Identify which cell holds the provided text, then report its (x, y) central coordinate. 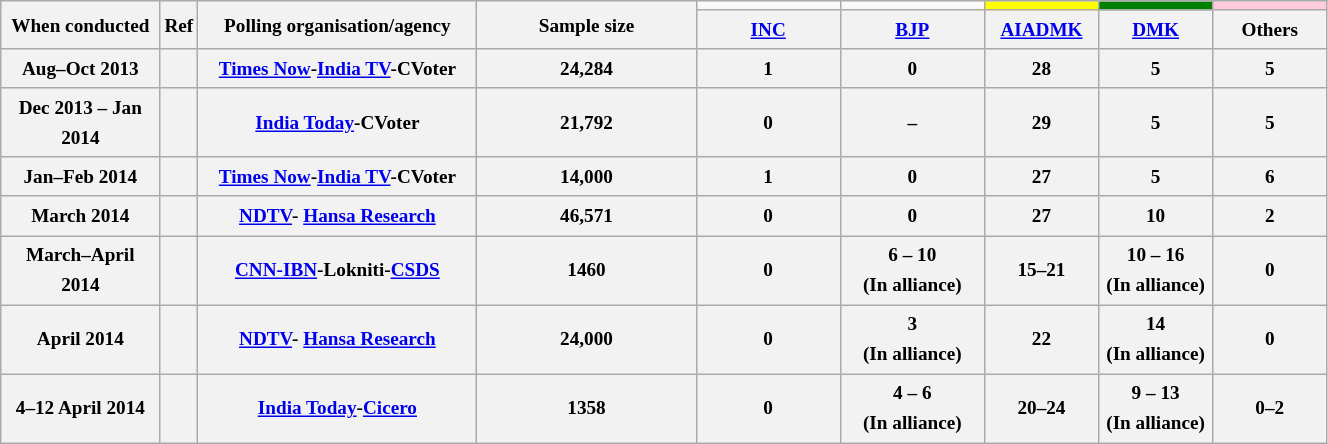
CNN-IBN-Lokniti-CSDS (338, 270)
9 – 13 (In alliance) (1156, 408)
March 2014 (80, 216)
2 (1270, 216)
India Today-Cicero (338, 408)
Dec 2013 – Jan 2014 (80, 122)
29 (1041, 122)
3 (In alliance) (912, 340)
Aug–Oct 2013 (80, 68)
4–12 April 2014 (80, 408)
21,792 (586, 122)
1358 (586, 408)
Others (1270, 30)
When conducted (80, 25)
April 2014 (80, 340)
10 (1156, 216)
24,284 (586, 68)
46,571 (586, 216)
1460 (586, 270)
22 (1041, 340)
BJP (912, 30)
Polling organisation/agency (338, 25)
Ref (179, 25)
March–April 2014 (80, 270)
Jan–Feb 2014 (80, 176)
24,000 (586, 340)
0–2 (1270, 408)
28 (1041, 68)
DMK (1156, 30)
AIADMK (1041, 30)
10 – 16 (In alliance) (1156, 270)
14 (In alliance) (1156, 340)
4 – 6 (In alliance) (912, 408)
6 – 10 (In alliance) (912, 270)
15–21 (1041, 270)
Sample size (586, 25)
– (912, 122)
INC (768, 30)
India Today-CVoter (338, 122)
20–24 (1041, 408)
6 (1270, 176)
14,000 (586, 176)
